For the text-containing cell, return its midpoint in [x, y] coordinate format. 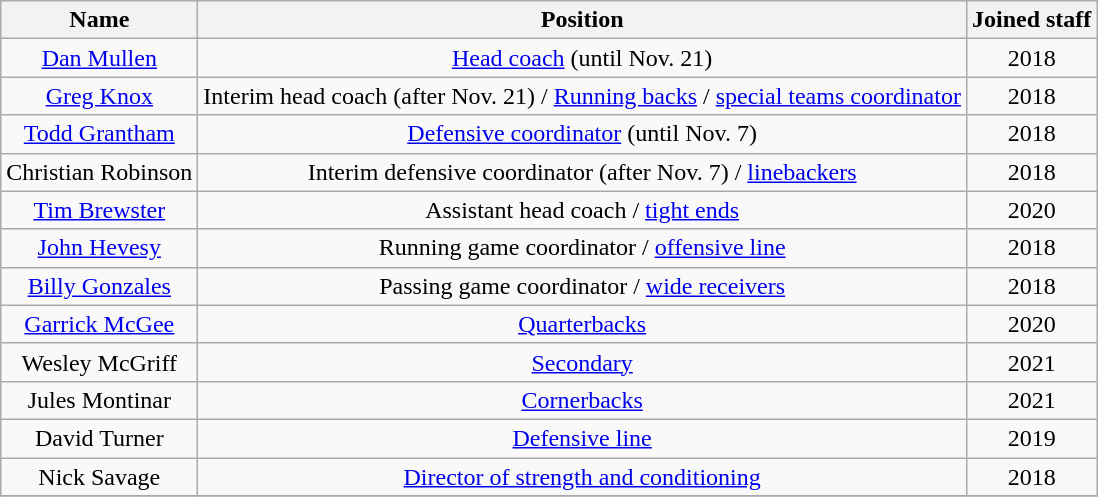
Wesley McGriff [100, 362]
Assistant head coach / tight ends [582, 210]
John Hevesy [100, 248]
Nick Savage [100, 477]
Dan Mullen [100, 58]
Tim Brewster [100, 210]
Jules Montinar [100, 400]
Greg Knox [100, 96]
Garrick McGee [100, 324]
2019 [1031, 438]
Passing game coordinator / wide receivers [582, 286]
Running game coordinator / offensive line [582, 248]
Cornerbacks [582, 400]
Quarterbacks [582, 324]
Name [100, 20]
Christian Robinson [100, 172]
Position [582, 20]
Joined staff [1031, 20]
Defensive line [582, 438]
Interim defensive coordinator (after Nov. 7) / linebackers [582, 172]
Head coach (until Nov. 21) [582, 58]
David Turner [100, 438]
Secondary [582, 362]
Director of strength and conditioning [582, 477]
Billy Gonzales [100, 286]
Todd Grantham [100, 134]
Defensive coordinator (until Nov. 7) [582, 134]
Interim head coach (after Nov. 21) / Running backs / special teams coordinator [582, 96]
